For the text-containing cell, return its midpoint in (x, y) coordinate format. 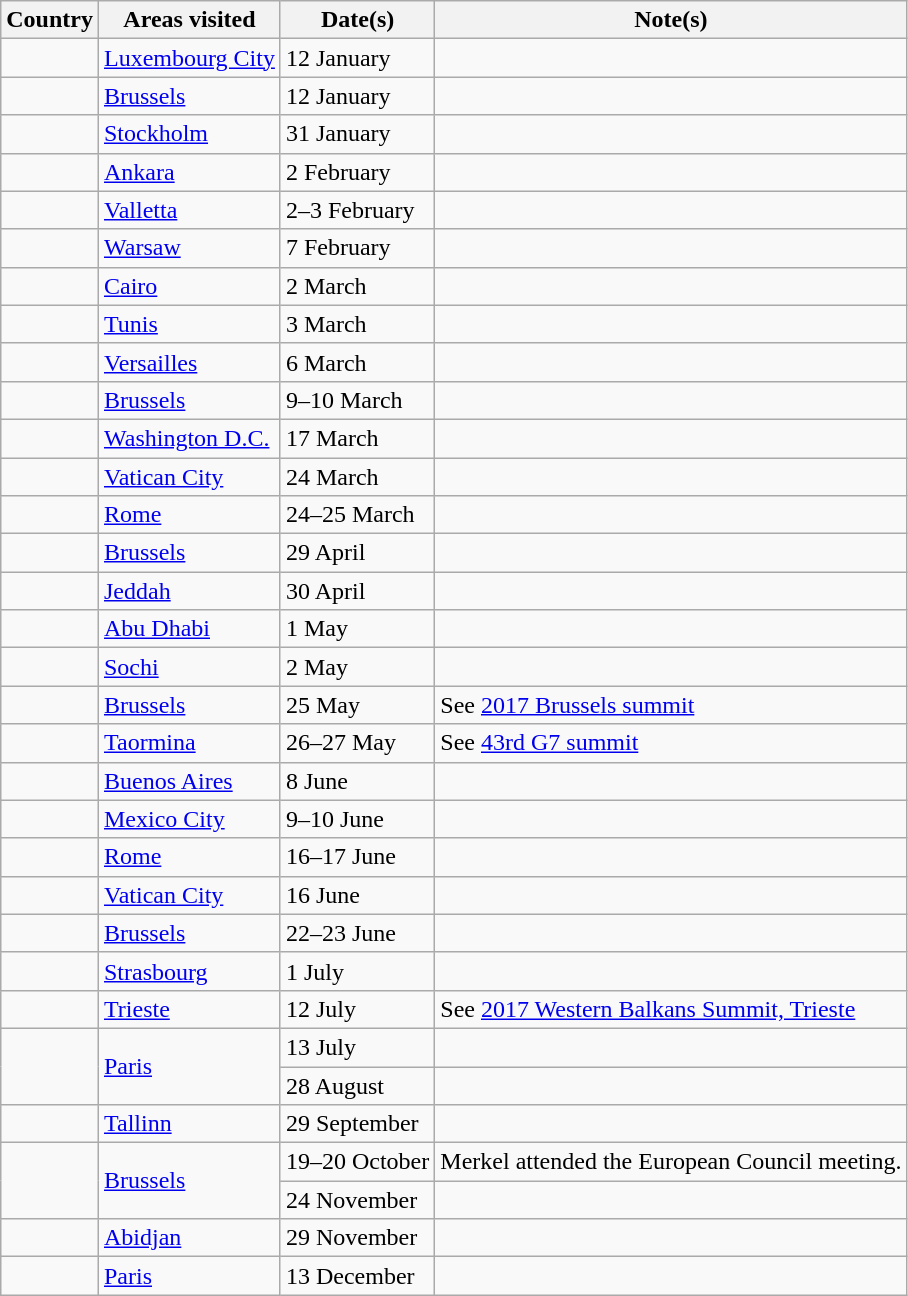
1 May (357, 629)
24 November (357, 1200)
See 2017 Brussels summit (671, 705)
Warsaw (189, 248)
24 March (357, 477)
12 July (357, 1009)
Jeddah (189, 591)
2 May (357, 667)
17 March (357, 438)
13 December (357, 1276)
29 September (357, 1124)
See 2017 Western Balkans Summit, Trieste (671, 1009)
9–10 June (357, 819)
Tallinn (189, 1124)
25 May (357, 705)
6 March (357, 362)
Cairo (189, 286)
Stockholm (189, 134)
Ankara (189, 172)
Washington D.C. (189, 438)
Versailles (189, 362)
Note(s) (671, 20)
30 April (357, 591)
2 February (357, 172)
29 April (357, 553)
Sochi (189, 667)
1 July (357, 971)
Areas visited (189, 20)
Mexico City (189, 819)
16–17 June (357, 857)
See 43rd G7 summit (671, 743)
3 March (357, 324)
Taormina (189, 743)
Valletta (189, 210)
29 November (357, 1238)
2–3 February (357, 210)
Buenos Aires (189, 781)
9–10 March (357, 400)
31 January (357, 134)
16 June (357, 895)
28 August (357, 1085)
Strasbourg (189, 971)
24–25 March (357, 515)
2 March (357, 286)
Tunis (189, 324)
Trieste (189, 1009)
22–23 June (357, 933)
Abu Dhabi (189, 629)
8 June (357, 781)
Date(s) (357, 20)
19–20 October (357, 1162)
Country (50, 20)
7 February (357, 248)
Abidjan (189, 1238)
Luxembourg City (189, 58)
26–27 May (357, 743)
Merkel attended the European Council meeting. (671, 1162)
13 July (357, 1047)
